Detect which cell encompasses the target text, then output its (X, Y) center coordinate. 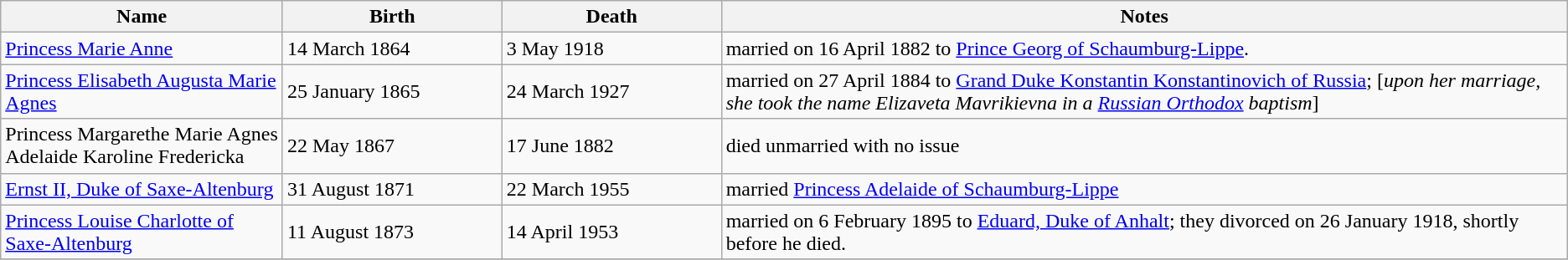
31 August 1871 (392, 189)
Princess Marie Anne (142, 48)
Princess Louise Charlotte of Saxe-Altenburg (142, 232)
3 May 1918 (611, 48)
died unmarried with no issue (1144, 145)
14 April 1953 (611, 232)
22 May 1867 (392, 145)
Princess Elisabeth Augusta Marie Agnes (142, 92)
married on 6 February 1895 to Eduard, Duke of Anhalt; they divorced on 26 January 1918, shortly before he died. (1144, 232)
married Princess Adelaide of Schaumburg-Lippe (1144, 189)
Princess Margarethe Marie Agnes Adelaide Karoline Fredericka (142, 145)
Death (611, 17)
24 March 1927 (611, 92)
14 March 1864 (392, 48)
25 January 1865 (392, 92)
Name (142, 17)
Notes (1144, 17)
Birth (392, 17)
Ernst II, Duke of Saxe-Altenburg (142, 189)
17 June 1882 (611, 145)
married on 16 April 1882 to Prince Georg of Schaumburg-Lippe. (1144, 48)
11 August 1873 (392, 232)
22 March 1955 (611, 189)
